Capture the cell that displays the provided text and extract its (x, y) central coordinate. 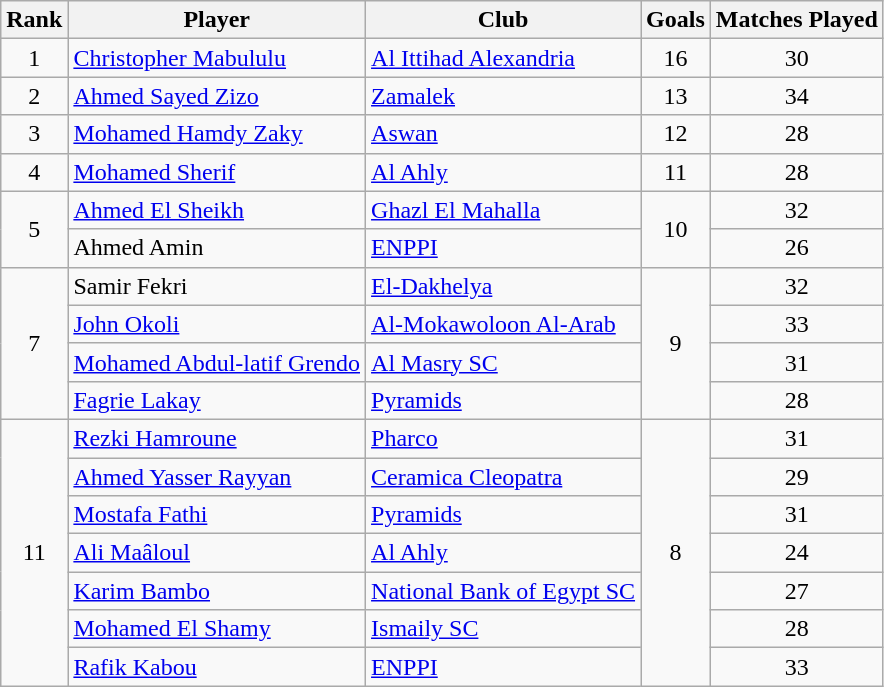
13 (676, 96)
Rezki Hamroune (217, 438)
Al-Mokawoloon Al-Arab (504, 324)
Ahmed El Sheikh (217, 210)
Pharco (504, 438)
Zamalek (504, 96)
2 (34, 96)
Aswan (504, 134)
Fagrie Lakay (217, 400)
Goals (676, 20)
29 (796, 477)
Al Ittihad Alexandria (504, 58)
Rafik Kabou (217, 667)
Mohamed Abdul-latif Grendo (217, 362)
1 (34, 58)
Ahmed Amin (217, 248)
Ali Maâloul (217, 553)
Mohamed El Shamy (217, 629)
El-Dakhelya (504, 286)
Samir Fekri (217, 286)
Ismaily SC (504, 629)
4 (34, 172)
Mohamed Hamdy Zaky (217, 134)
Mohamed Sherif (217, 172)
Ceramica Cleopatra (504, 477)
30 (796, 58)
Ahmed Yasser Rayyan (217, 477)
12 (676, 134)
27 (796, 591)
10 (676, 229)
Karim Bambo (217, 591)
9 (676, 343)
Ghazl El Mahalla (504, 210)
Player (217, 20)
Christopher Mabululu (217, 58)
8 (676, 552)
24 (796, 553)
34 (796, 96)
Club (504, 20)
3 (34, 134)
7 (34, 343)
Mostafa Fathi (217, 515)
National Bank of Egypt SC (504, 591)
Al Masry SC (504, 362)
John Okoli (217, 324)
Ahmed Sayed Zizo (217, 96)
5 (34, 229)
Matches Played (796, 20)
16 (676, 58)
26 (796, 248)
Rank (34, 20)
